Scan for the cell matching the given text and deliver its [X, Y] coordinate at center. 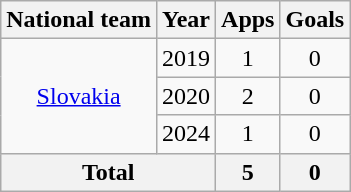
2019 [186, 58]
2020 [186, 96]
Slovakia [79, 96]
Year [186, 20]
National team [79, 20]
5 [248, 172]
2 [248, 96]
Apps [248, 20]
2024 [186, 134]
Total [108, 172]
Goals [315, 20]
